Extract the (x, y) coordinate from the center of the cell holding the provided text.  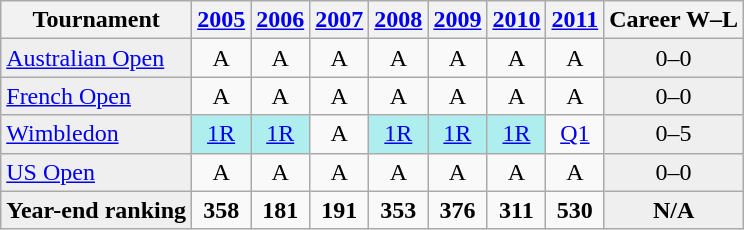
2006 (280, 20)
Wimbledon (96, 134)
2011 (575, 20)
Tournament (96, 20)
US Open (96, 172)
2010 (516, 20)
Year-end ranking (96, 210)
358 (222, 210)
311 (516, 210)
French Open (96, 96)
2009 (458, 20)
181 (280, 210)
353 (398, 210)
Australian Open (96, 58)
2008 (398, 20)
191 (340, 210)
2005 (222, 20)
Career W–L (674, 20)
N/A (674, 210)
530 (575, 210)
376 (458, 210)
2007 (340, 20)
Q1 (575, 134)
0–5 (674, 134)
